From the cell containing the given text, extract its center point as (X, Y) coordinate. 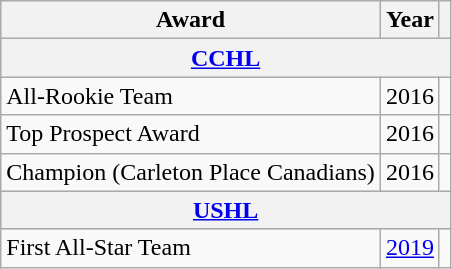
All-Rookie Team (191, 96)
Champion (Carleton Place Canadians) (191, 172)
CCHL (226, 58)
Year (410, 20)
USHL (226, 210)
Top Prospect Award (191, 134)
First All-Star Team (191, 248)
Award (191, 20)
2019 (410, 248)
